Search for the cell housing the specified text and yield its (x, y) center coordinate. 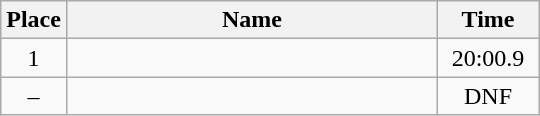
DNF (488, 96)
– (34, 96)
20:00.9 (488, 58)
Time (488, 20)
1 (34, 58)
Place (34, 20)
Name (252, 20)
